Scan for the cell matching the given text and deliver its [X, Y] coordinate at center. 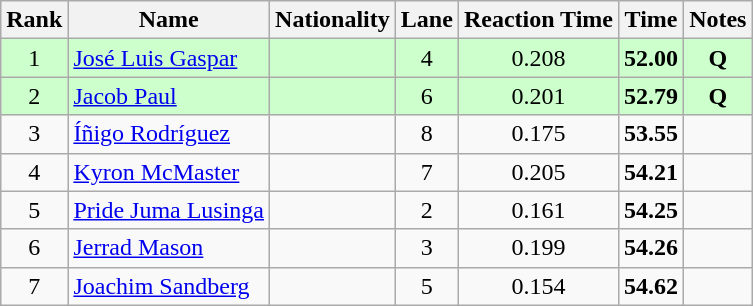
Pride Juma Lusinga [169, 210]
Joachim Sandberg [169, 286]
0.161 [538, 210]
54.21 [652, 172]
Reaction Time [538, 20]
Nationality [333, 20]
Notes [718, 20]
Name [169, 20]
8 [426, 134]
53.55 [652, 134]
Kyron McMaster [169, 172]
Íñigo Rodríguez [169, 134]
54.26 [652, 248]
0.154 [538, 286]
Lane [426, 20]
0.205 [538, 172]
Time [652, 20]
0.201 [538, 96]
1 [34, 58]
54.25 [652, 210]
Jacob Paul [169, 96]
0.199 [538, 248]
52.00 [652, 58]
Rank [34, 20]
54.62 [652, 286]
0.175 [538, 134]
José Luis Gaspar [169, 58]
Jerrad Mason [169, 248]
52.79 [652, 96]
0.208 [538, 58]
